Capture the cell that displays the provided text and extract its [X, Y] central coordinate. 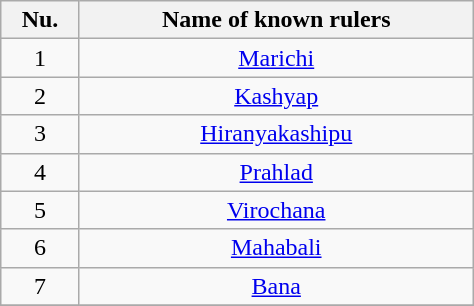
1 [40, 58]
Prahlad [276, 172]
Kashyap [276, 96]
Virochana [276, 210]
Bana [276, 286]
3 [40, 134]
2 [40, 96]
4 [40, 172]
Name of known rulers [276, 20]
5 [40, 210]
Marichi [276, 58]
Nu. [40, 20]
7 [40, 286]
Mahabali [276, 248]
6 [40, 248]
Hiranyakashipu [276, 134]
